Pinpoint the cell where the given text exists, returning its [X, Y] midpoint coordinate. 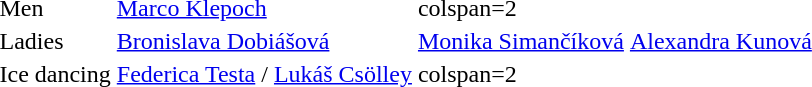
Bronislava Dobiášová [264, 41]
Monika Simančíková [520, 41]
